Output the (X, Y) coordinate of the center of the cell containing the given text.  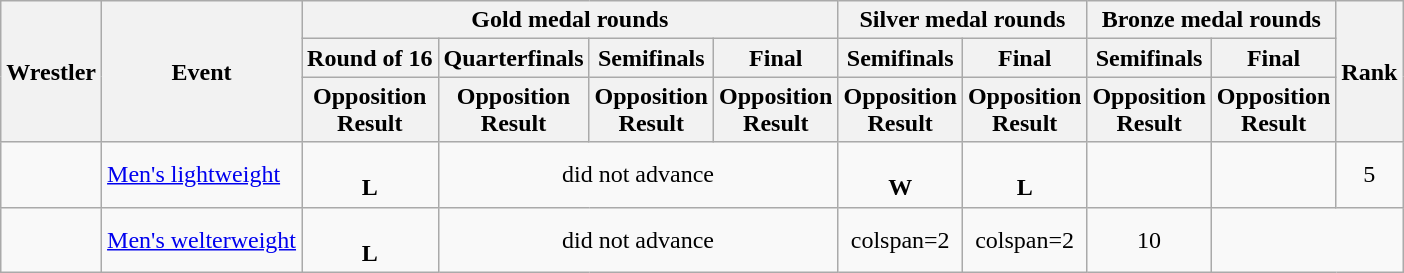
Wrestler (52, 72)
Gold medal rounds (570, 20)
Men's lightweight (202, 174)
W (900, 174)
Rank (1370, 72)
Silver medal rounds (962, 20)
5 (1370, 174)
Men's welterweight (202, 240)
10 (1149, 240)
Bronze medal rounds (1212, 20)
Round of 16 (370, 58)
Event (202, 72)
Quarterfinals (514, 58)
